Determine the (x, y) coordinate at the center of the cell enclosing the given text.  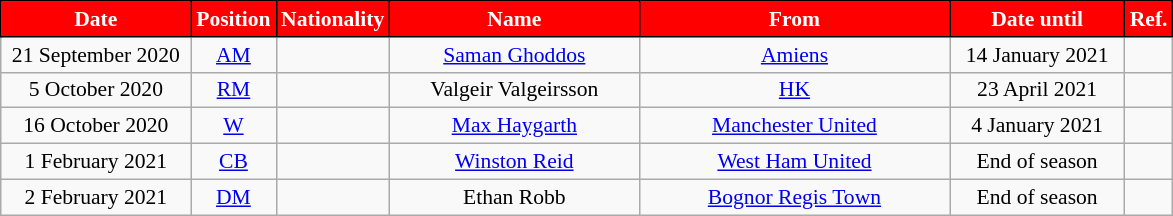
Max Haygarth (514, 126)
RM (234, 90)
Manchester United (794, 126)
4 January 2021 (1038, 126)
1 February 2021 (96, 162)
Saman Ghoddos (514, 55)
Amiens (794, 55)
Winston Reid (514, 162)
Ref. (1149, 19)
Nationality (332, 19)
2 February 2021 (96, 197)
AM (234, 55)
14 January 2021 (1038, 55)
Date (96, 19)
HK (794, 90)
23 April 2021 (1038, 90)
Valgeir Valgeirsson (514, 90)
Position (234, 19)
Ethan Robb (514, 197)
Date until (1038, 19)
5 October 2020 (96, 90)
CB (234, 162)
16 October 2020 (96, 126)
W (234, 126)
21 September 2020 (96, 55)
Bognor Regis Town (794, 197)
West Ham United (794, 162)
DM (234, 197)
Name (514, 19)
From (794, 19)
